Search for the cell housing the specified text and yield its [x, y] center coordinate. 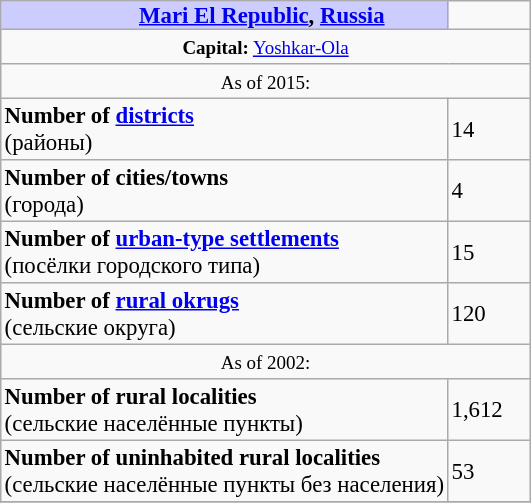
Number of uninhabited rural localities(сельские населённые пункты без населения) [224, 471]
53 [489, 471]
14 [489, 129]
Mari El Republic, Russia [224, 15]
Capital: Yoshkar-Ola [266, 46]
Number of rural localities(сельские населённые пункты) [224, 410]
Number of rural okrugs(сельские округа) [224, 314]
4 [489, 191]
Number of urban-type settlements(посёлки городского типа) [224, 252]
As of 2015: [266, 81]
120 [489, 314]
As of 2002: [266, 361]
15 [489, 252]
Number of cities/towns(города) [224, 191]
Number of districts(районы) [224, 129]
1,612 [489, 410]
